Return [x, y] of the center of cell containing provided text 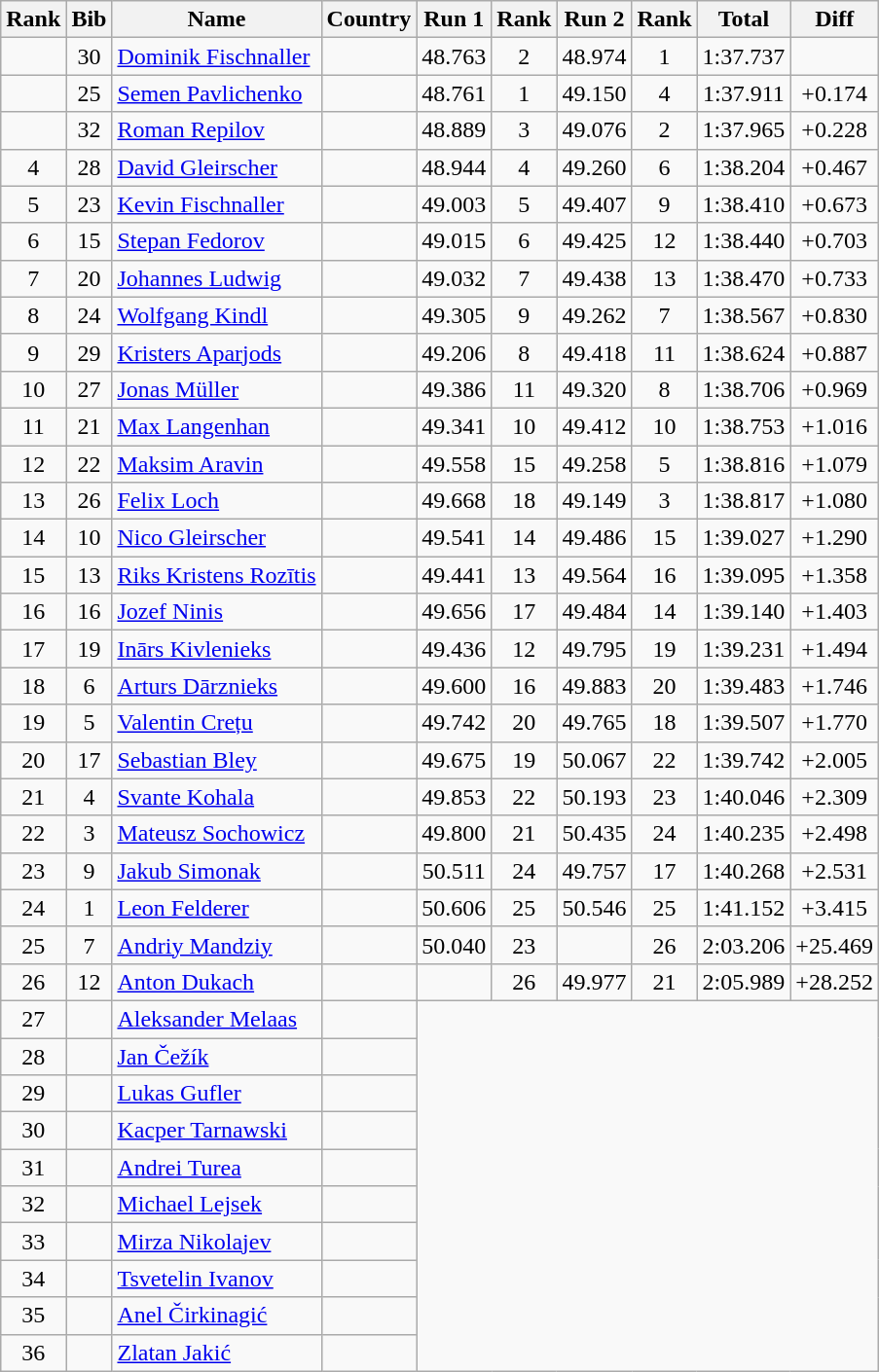
48.761 [454, 93]
+1.770 [835, 723]
Arturs Dārznieks [216, 686]
49.742 [454, 723]
Mirza Nikolajev [216, 1242]
49.438 [594, 278]
49.150 [594, 93]
+1.290 [835, 538]
49.206 [454, 352]
+25.469 [835, 945]
Riks Kristens Rozītis [216, 575]
+0.467 [835, 167]
49.076 [594, 130]
50.606 [454, 908]
Tsvetelin Ivanov [216, 1279]
1:40.235 [744, 834]
+0.174 [835, 93]
49.795 [594, 649]
Jonas Müller [216, 389]
1:39.742 [744, 760]
1:38.440 [744, 241]
Semen Pavlichenko [216, 93]
49.541 [454, 538]
50.511 [454, 871]
Zlatan Jakić [216, 1353]
+2.531 [835, 871]
Andriy Mandziy [216, 945]
49.564 [594, 575]
49.757 [594, 871]
Stepan Fedorov [216, 241]
Johannes Ludwig [216, 278]
2:03.206 [744, 945]
49.320 [594, 389]
+0.969 [835, 389]
1:39.095 [744, 575]
50.435 [594, 834]
35 [33, 1316]
1:39.483 [744, 686]
49.412 [594, 426]
Nico Gleirscher [216, 538]
Jan Čežík [216, 1056]
1:40.046 [744, 797]
49.425 [594, 241]
49.003 [454, 204]
1:38.410 [744, 204]
49.032 [454, 278]
49.853 [454, 797]
Dominik Fischnaller [216, 56]
+1.079 [835, 464]
Kacper Tarnawski [216, 1131]
+28.252 [835, 982]
49.977 [594, 982]
Aleksander Melaas [216, 1019]
1:38.753 [744, 426]
Lukas Gufler [216, 1094]
49.883 [594, 686]
David Gleirscher [216, 167]
1:39.507 [744, 723]
49.418 [594, 352]
1:38.816 [744, 464]
Anton Dukach [216, 982]
2:05.989 [744, 982]
49.149 [594, 501]
1:38.204 [744, 167]
+1.746 [835, 686]
49.800 [454, 834]
49.558 [454, 464]
49.600 [454, 686]
49.675 [454, 760]
50.546 [594, 908]
Inārs Kivlenieks [216, 649]
1:38.817 [744, 501]
Sebastian Bley [216, 760]
1:37.737 [744, 56]
Michael Lejsek [216, 1205]
Felix Loch [216, 501]
+0.733 [835, 278]
33 [33, 1242]
48.889 [454, 130]
48.974 [594, 56]
Kristers Aparjods [216, 352]
+1.080 [835, 501]
49.656 [454, 612]
+1.016 [835, 426]
Andrei Turea [216, 1168]
Leon Felderer [216, 908]
1:37.965 [744, 130]
Jozef Ninis [216, 612]
+0.673 [835, 204]
+2.005 [835, 760]
36 [33, 1353]
Valentin Crețu [216, 723]
+0.830 [835, 315]
49.015 [454, 241]
1:41.152 [744, 908]
Roman Repilov [216, 130]
49.386 [454, 389]
Diff [835, 19]
50.040 [454, 945]
1:38.470 [744, 278]
48.944 [454, 167]
49.436 [454, 649]
+0.887 [835, 352]
Bib [90, 19]
1:39.140 [744, 612]
49.407 [594, 204]
1:38.706 [744, 389]
Total [744, 19]
49.258 [594, 464]
49.262 [594, 315]
Wolfgang Kindl [216, 315]
49.441 [454, 575]
Anel Čirkinagić [216, 1316]
Mateusz Sochowicz [216, 834]
50.193 [594, 797]
Country [369, 19]
+1.403 [835, 612]
Svante Kohala [216, 797]
+0.703 [835, 241]
Run 2 [594, 19]
1:37.911 [744, 93]
1:40.268 [744, 871]
+1.358 [835, 575]
49.765 [594, 723]
+1.494 [835, 649]
1:38.567 [744, 315]
1:39.027 [744, 538]
50.067 [594, 760]
34 [33, 1279]
48.763 [454, 56]
Maksim Aravin [216, 464]
Kevin Fischnaller [216, 204]
Jakub Simonak [216, 871]
31 [33, 1168]
Name [216, 19]
49.484 [594, 612]
Max Langenhan [216, 426]
49.341 [454, 426]
+2.498 [835, 834]
+3.415 [835, 908]
1:39.231 [744, 649]
Run 1 [454, 19]
49.260 [594, 167]
49.668 [454, 501]
49.305 [454, 315]
1:38.624 [744, 352]
+2.309 [835, 797]
49.486 [594, 538]
+0.228 [835, 130]
